Determine the [X, Y] coordinate at the center of the cell enclosing the given text.  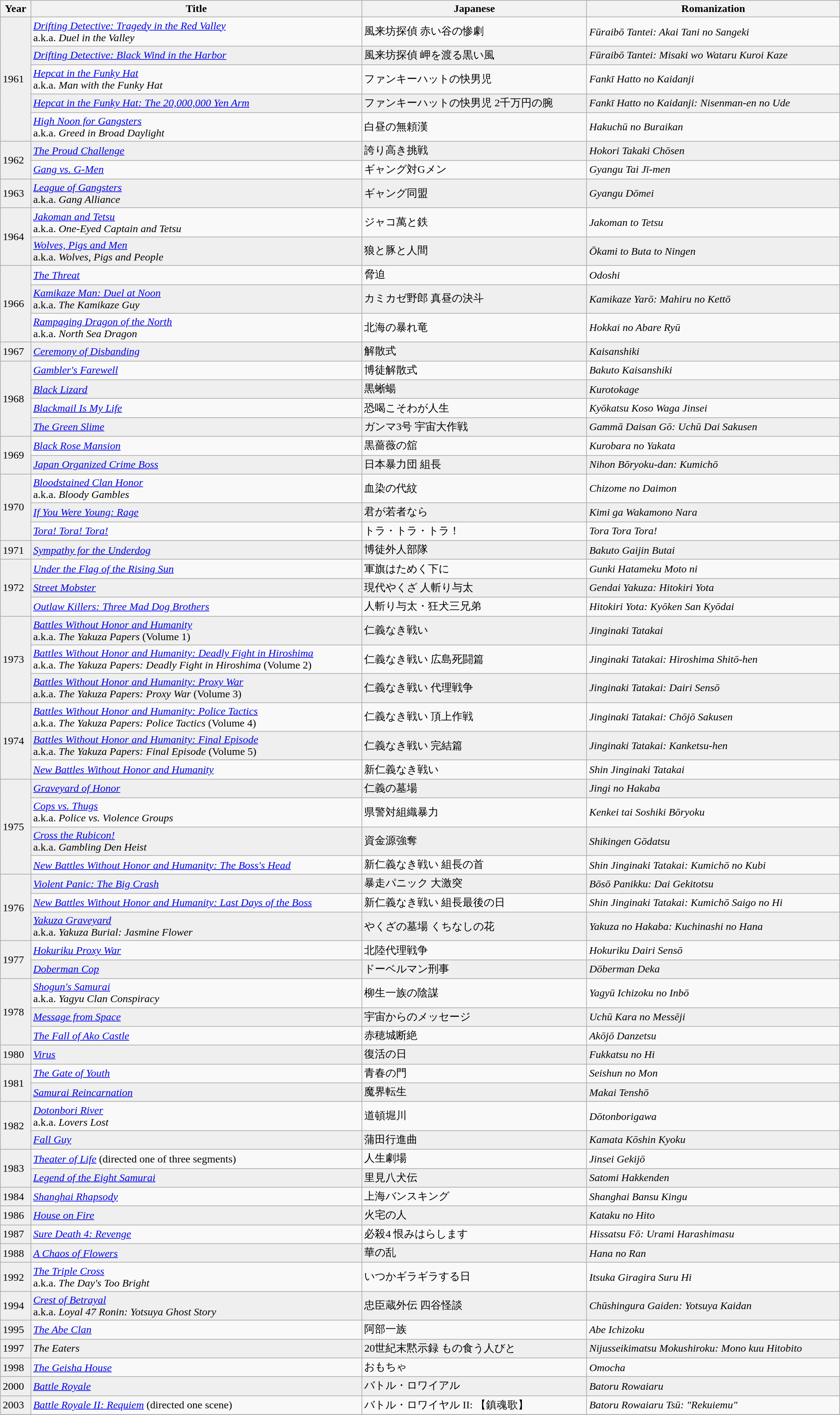
Nihon Bōryoku-dan: Kumichō [713, 465]
Kamikaze Yarō: Mahiru no Kettō [713, 299]
Itsuka Giragira Suru Hi [713, 1277]
Gambler's Farewell [196, 370]
暴走パニック 大激突 [474, 884]
Ceremony of Disbanding [196, 352]
Kimi ga Wakamono Nara [713, 512]
Seishun no Mon [713, 1074]
君が若者なら [474, 512]
1974 [16, 741]
Japan Organized Crime Boss [196, 465]
宇宙からのメッセージ [474, 1017]
Kamata Kōshin Kyoku [713, 1140]
風来坊探偵 赤い谷の惨劇 [474, 32]
1969 [16, 455]
Doberman Cop [196, 969]
ギャング対Gメン [474, 170]
Violent Panic: The Big Crash [196, 884]
Hokori Takaki Chōsen [713, 151]
Yakuza Graveyarda.k.a. Yakuza Burial: Jasmine Flower [196, 927]
Batoru Rowaiaru Tsū: "Rekuiemu" [713, 1405]
復活の日 [474, 1054]
Bakuto Gaijin Butai [713, 550]
黒蜥蝪 [474, 389]
Abe Ichizoku [713, 1330]
Kurotokage [713, 389]
1968 [16, 399]
Jakoman and Tetsua.k.a. One-Eyed Captain and Tetsu [196, 222]
1982 [16, 1126]
Makai Tenshō [713, 1092]
火宅の人 [474, 1216]
博徒解散式 [474, 370]
1980 [16, 1054]
Yagyū Ichizoku no Inbō [713, 993]
Gendai Yakuza: Hitokiri Yota [713, 587]
狼と豚と人間 [474, 251]
Fall Guy [196, 1140]
黒薔薇の舘 [474, 446]
1966 [16, 304]
Fūraibō Tantei: Misaki wo Wataru Kuroi Kaze [713, 56]
上海バンスキング [474, 1197]
Battles Without Honor and Humanity: Final Episodea.k.a. The Yakuza Papers: Final Episode (Volume 5) [196, 746]
仁義なき戦い 代理戦争 [474, 688]
Fūraibō Tantei: Akai Tani no Sangeki [713, 32]
1998 [16, 1367]
Kenkei tai Soshiki Bōryoku [713, 812]
ファンキーハットの快男児 [474, 79]
Cops vs. Thugsa.k.a. Police vs. Violence Groups [196, 812]
Chūshingura Gaiden: Yotsuya Kaidan [713, 1306]
道頓堀川 [474, 1116]
Chizome no Daimon [713, 488]
仁義の墓場 [474, 789]
1997 [16, 1349]
華の乱 [474, 1253]
1964 [16, 237]
Gyangu Tai Jī-men [713, 170]
The Triple Crossa.k.a. The Day's Too Bright [196, 1277]
1973 [16, 659]
New Battles Without Honor and Humanity: Last Days of the Boss [196, 903]
Battles Without Honor and Humanitya.k.a. The Yakuza Papers (Volume 1) [196, 630]
Satomi Hakkenden [713, 1178]
Shanghai Rhapsody [196, 1197]
Graveyard of Honor [196, 789]
阿部一族 [474, 1330]
Jinginaki Tatakai: Chōjō Sakusen [713, 717]
Hepcat in the Funky Hata.k.a. Man with the Funky Hat [196, 79]
Romanization [713, 9]
Shin Jinginaki Tatakai: Kumichō no Kubi [713, 865]
新仁義なき戦い 組長最後の日 [474, 903]
Hitokiri Yota: Kyōken San Kyōdai [713, 607]
The Geisha House [196, 1367]
Battles Without Honor and Humanity: Police Tacticsa.k.a. The Yakuza Papers: Police Tactics (Volume 4) [196, 717]
Legend of the Eight Samurai [196, 1178]
Battles Without Honor and Humanity: Deadly Fight in Hiroshimaa.k.a. The Yakuza Papers: Deadly Fight in Hiroshima (Volume 2) [196, 659]
1986 [16, 1216]
Cross the Rubicon!a.k.a. Gambling Den Heist [196, 841]
Kyōkatsu Koso Waga Jinsei [713, 408]
新仁義なき戦い [474, 770]
1967 [16, 352]
Crest of Betrayala.k.a. Loyal 47 Ronin: Yotsuya Ghost Story [196, 1306]
2000 [16, 1387]
県警対組織暴力 [474, 812]
北陸代理戦争 [474, 951]
脅迫 [474, 275]
Bōsō Panikku: Dai Gekitotsu [713, 884]
Hokkai no Abare Ryū [713, 328]
いつかギラギラする日 [474, 1277]
Jinginaki Tatakai: Dairi Sensō [713, 688]
20世紀末黙示録 もの食う人びと [474, 1349]
Battles Without Honor and Humanity: Proxy Wara.k.a. The Yakuza Papers: Proxy War (Volume 3) [196, 688]
Bakuto Kaisanshiki [713, 370]
ジャコ萬と鉄 [474, 222]
New Battles Without Honor and Humanity [196, 770]
Wolves, Pigs and Mena.k.a. Wolves, Pigs and People [196, 251]
Japanese [474, 9]
Dōtonborigawa [713, 1116]
解散式 [474, 352]
The Abe Clan [196, 1330]
The Threat [196, 275]
1984 [16, 1197]
1995 [16, 1330]
仁義なき戦い 頂上作戦 [474, 717]
ドーベルマン刑事 [474, 969]
恐喝こそわが人生 [474, 408]
1972 [16, 588]
Fukkatsu no Hi [713, 1054]
Hana no Ran [713, 1253]
ファンキーハットの快男児 2千万円の腕 [474, 104]
Sympathy for the Underdog [196, 550]
House on Fire [196, 1216]
Akōjō Danzetsu [713, 1036]
Samurai Reincarnation [196, 1092]
Shanghai Bansu Kingu [713, 1197]
軍旗はためく下に [474, 569]
Shin Jinginaki Tatakai: Kumichō Saigo no Hi [713, 903]
Year [16, 9]
やくざの墓場 くちなしの花 [474, 927]
柳生一族の陰謀 [474, 993]
Jinginaki Tatakai: Kanketsu-hen [713, 746]
The Eaters [196, 1349]
New Battles Without Honor and Humanity: The Boss's Head [196, 865]
Odoshi [713, 275]
Hokuriku Dairi Sensō [713, 951]
赤穂城断絶 [474, 1036]
Blackmail Is My Life [196, 408]
Kamikaze Man: Duel at Noona.k.a. The Kamikaze Guy [196, 299]
1976 [16, 908]
バトル・ロワイヤル II: 【鎮魂歌】 [474, 1405]
白昼の無頼漢 [474, 127]
Drifting Detective: Tragedy in the Red Valleya.k.a. Duel in the Valley [196, 32]
血染の代紋 [474, 488]
Rampaging Dragon of the Northa.k.a. North Sea Dragon [196, 328]
誇り高き挑戦 [474, 151]
Shogun's Samuraia.k.a. Yagyu Clan Conspiracy [196, 993]
Tora! Tora! Tora! [196, 532]
忠臣蔵外伝 四谷怪談 [474, 1306]
ギャング同盟 [474, 193]
Under the Flag of the Rising Sun [196, 569]
現代やくざ 人斬り与太 [474, 587]
里見八犬伝 [474, 1178]
The Green Slime [196, 427]
Hakuchū no Buraikan [713, 127]
資金源強奪 [474, 841]
Gyangu Dōmei [713, 193]
1987 [16, 1234]
1975 [16, 827]
1988 [16, 1253]
Uchū Kara no Messēji [713, 1017]
博徒外人部隊 [474, 550]
人斬り与太・狂犬三兄弟 [474, 607]
Hokuriku Proxy War [196, 951]
Fankī Hatto no Kaidanji: Nisenman-en no Ude [713, 104]
2003 [16, 1405]
日本暴力団 組長 [474, 465]
If You Were Young: Rage [196, 512]
Drifting Detective: Black Wind in the Harbor [196, 56]
青春の門 [474, 1074]
Black Rose Mansion [196, 446]
Omocha [713, 1367]
Tora Tora Tora! [713, 532]
Gunki Hatameku Moto ni [713, 569]
北海の暴れ竜 [474, 328]
Ōkami to Buta to Ningen [713, 251]
1970 [16, 507]
仁義なき戦い [474, 630]
魔界転生 [474, 1092]
Hepcat in the Funky Hat: The 20,000,000 Yen Arm [196, 104]
1971 [16, 550]
Batoru Rowaiaru [713, 1387]
Street Mobster [196, 587]
Jakoman to Tetsu [713, 222]
Kurobara no Yakata [713, 446]
人生劇場 [474, 1159]
風来坊探偵 岬を渡る黒い風 [474, 56]
1977 [16, 960]
Black Lizard [196, 389]
Battle Royale II: Requiem (directed one scene) [196, 1405]
Title [196, 9]
Gang vs. G-Men [196, 170]
Theater of Life (directed one of three segments) [196, 1159]
おもちゃ [474, 1367]
ガンマ3号 宇宙大作戦 [474, 427]
The Proud Challenge [196, 151]
1994 [16, 1306]
Dotonbori Rivera.k.a. Lovers Lost [196, 1116]
League of Gangstersa.k.a. Gang Alliance [196, 193]
1961 [16, 79]
トラ・トラ・トラ！ [474, 532]
1981 [16, 1083]
Hissatsu Fō: Urami Harashimasu [713, 1234]
Message from Space [196, 1017]
Battle Royale [196, 1387]
High Noon for Gangstersa.k.a. Greed in Broad Daylight [196, 127]
Yakuza no Hakaba: Kuchinashi no Hana [713, 927]
The Gate of Youth [196, 1074]
仁義なき戦い 広島死闘篇 [474, 659]
Sure Death 4: Revenge [196, 1234]
Nijusseikimatsu Mokushiroku: Mono kuu Hitobito [713, 1349]
Gammā Daisan Gō: Uchū Dai Sakusen [713, 427]
Shikingen Gōdatsu [713, 841]
Jinginaki Tatakai [713, 630]
Virus [196, 1054]
Kataku no Hito [713, 1216]
Outlaw Killers: Three Mad Dog Brothers [196, 607]
Fankī Hatto no Kaidanji [713, 79]
Jingi no Hakaba [713, 789]
Shin Jinginaki Tatakai [713, 770]
新仁義なき戦い 組長の首 [474, 865]
1963 [16, 193]
1992 [16, 1277]
バトル・ロワイアル [474, 1387]
蒲田行進曲 [474, 1140]
カミカゼ野郎 真昼の決斗 [474, 299]
Bloodstained Clan Honora.k.a. Bloody Gambles [196, 488]
Jinsei Gekijō [713, 1159]
A Chaos of Flowers [196, 1253]
仁義なき戦い 完結篇 [474, 746]
Kaisanshiki [713, 352]
The Fall of Ako Castle [196, 1036]
必殺4 恨みはらします [474, 1234]
1978 [16, 1012]
1983 [16, 1168]
Jinginaki Tatakai: Hiroshima Shitō-hen [713, 659]
1962 [16, 160]
Dōberman Deka [713, 969]
